For the text-containing cell, return its midpoint in (x, y) coordinate format. 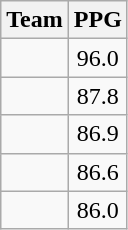
96.0 (98, 58)
PPG (98, 20)
87.8 (98, 96)
86.9 (98, 134)
86.6 (98, 172)
Team (35, 20)
86.0 (98, 210)
